Detect which cell encompasses the target text, then output its (X, Y) center coordinate. 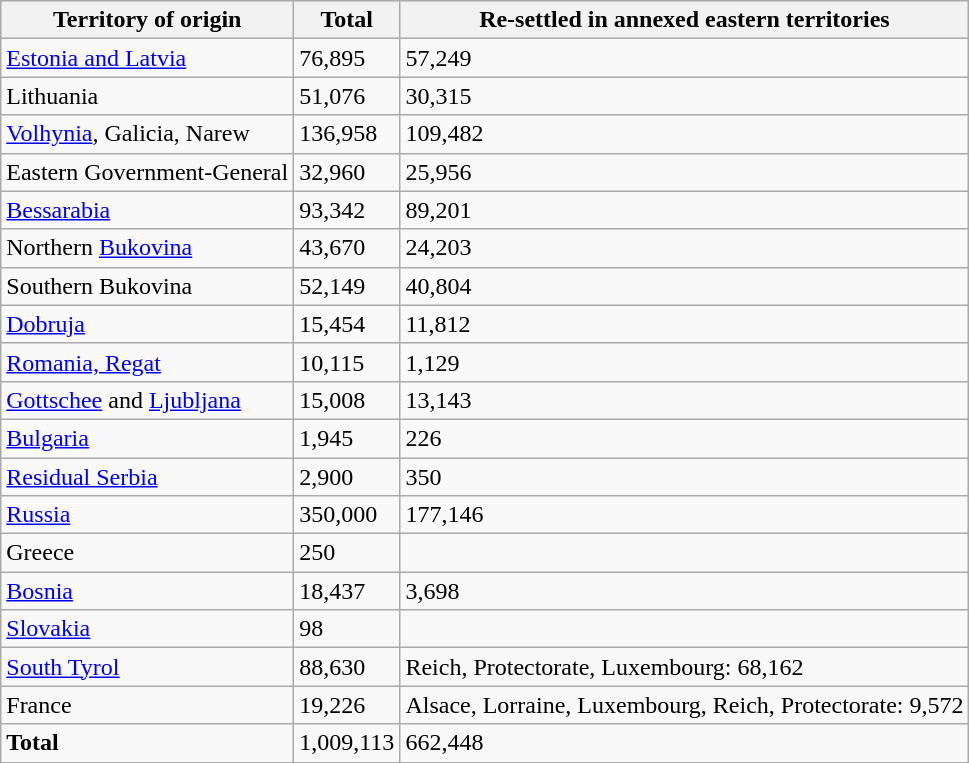
24,203 (684, 248)
Reich, Protectorate, Luxembourg: 68,162 (684, 667)
89,201 (684, 210)
Northern Bukovina (148, 248)
15,008 (347, 400)
Bosnia (148, 591)
109,482 (684, 134)
Re-settled in annexed eastern territories (684, 20)
93,342 (347, 210)
88,630 (347, 667)
Alsace, Lorraine, Luxembourg, Reich, Protectorate: 9,572 (684, 705)
10,115 (347, 362)
Bessarabia (148, 210)
Eastern Government-General (148, 172)
250 (347, 553)
Russia (148, 515)
Bulgaria (148, 438)
51,076 (347, 96)
1,945 (347, 438)
South Tyrol (148, 667)
Dobruja (148, 324)
Volhynia, Galicia, Narew (148, 134)
Southern Bukovina (148, 286)
Residual Serbia (148, 477)
15,454 (347, 324)
3,698 (684, 591)
France (148, 705)
Territory of origin (148, 20)
52,149 (347, 286)
Gottschee and Ljubljana (148, 400)
98 (347, 629)
19,226 (347, 705)
1,009,113 (347, 743)
30,315 (684, 96)
1,129 (684, 362)
177,146 (684, 515)
13,143 (684, 400)
136,958 (347, 134)
Slovakia (148, 629)
Lithuania (148, 96)
662,448 (684, 743)
226 (684, 438)
11,812 (684, 324)
Greece (148, 553)
2,900 (347, 477)
350 (684, 477)
40,804 (684, 286)
76,895 (347, 58)
Romania, Regat (148, 362)
57,249 (684, 58)
18,437 (347, 591)
Estonia and Latvia (148, 58)
25,956 (684, 172)
350,000 (347, 515)
32,960 (347, 172)
43,670 (347, 248)
